Provide the (X, Y) coordinate of the cell's center where the given text is located.  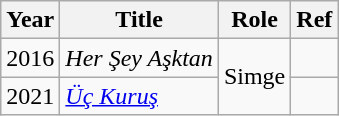
Role (254, 20)
Title (140, 20)
2016 (30, 58)
2021 (30, 96)
Year (30, 20)
Ref (314, 20)
Simge (254, 77)
Üç Kuruş (140, 96)
Her Şey Aşktan (140, 58)
